Search for the cell housing the specified text and yield its [X, Y] center coordinate. 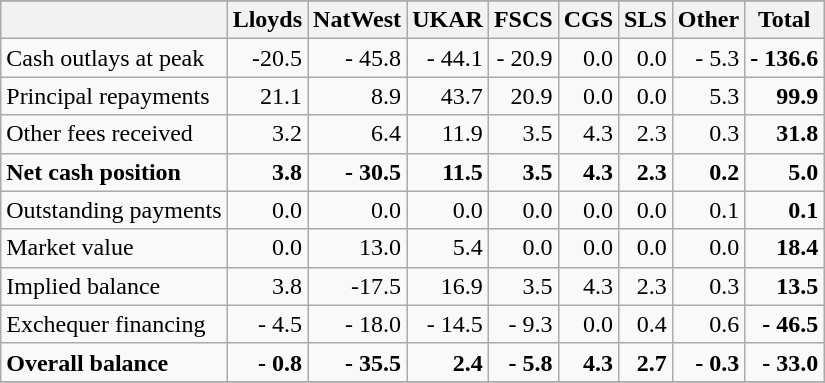
Exchequer financing [114, 324]
- 9.3 [523, 324]
- 18.0 [358, 324]
11.5 [448, 172]
- 44.1 [448, 58]
Lloyds [267, 20]
- 0.3 [708, 362]
2.4 [448, 362]
21.1 [267, 96]
- 33.0 [784, 362]
Net cash position [114, 172]
Outstanding payments [114, 210]
- 5.8 [523, 362]
16.9 [448, 286]
43.7 [448, 96]
FSCS [523, 20]
2.7 [646, 362]
- 0.8 [267, 362]
-20.5 [267, 58]
99.9 [784, 96]
18.4 [784, 248]
- 4.5 [267, 324]
CGS [588, 20]
6.4 [358, 134]
Implied balance [114, 286]
- 30.5 [358, 172]
0.6 [708, 324]
Principal repayments [114, 96]
13.0 [358, 248]
- 136.6 [784, 58]
31.8 [784, 134]
SLS [646, 20]
UKAR [448, 20]
- 35.5 [358, 362]
5.3 [708, 96]
Cash outlays at peak [114, 58]
11.9 [448, 134]
NatWest [358, 20]
-17.5 [358, 286]
0.4 [646, 324]
Total [784, 20]
Market value [114, 248]
13.5 [784, 286]
8.9 [358, 96]
5.4 [448, 248]
Other fees received [114, 134]
- 45.8 [358, 58]
- 14.5 [448, 324]
Other [708, 20]
3.2 [267, 134]
20.9 [523, 96]
- 46.5 [784, 324]
Overall balance [114, 362]
0.2 [708, 172]
5.0 [784, 172]
- 5.3 [708, 58]
- 20.9 [523, 58]
